From the cell containing the given text, extract its center point as (X, Y) coordinate. 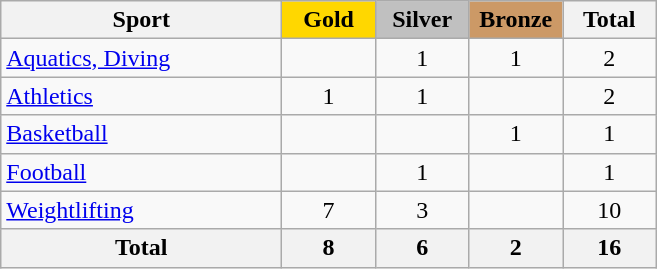
Bronze (516, 20)
Athletics (142, 96)
Silver (422, 20)
10 (609, 210)
6 (422, 248)
Aquatics, Diving (142, 58)
Weightlifting (142, 210)
16 (609, 248)
8 (329, 248)
Basketball (142, 134)
3 (422, 210)
Sport (142, 20)
Football (142, 172)
7 (329, 210)
Gold (329, 20)
